Extract the (X, Y) coordinate from the center of the cell holding the provided text.  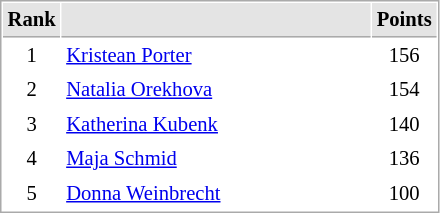
136 (404, 158)
Points (404, 20)
2 (32, 90)
Donna Weinbrecht (216, 194)
1 (32, 56)
Kristean Porter (216, 56)
3 (32, 124)
154 (404, 90)
140 (404, 124)
100 (404, 194)
Rank (32, 20)
Katherina Kubenk (216, 124)
5 (32, 194)
4 (32, 158)
Natalia Orekhova (216, 90)
Maja Schmid (216, 158)
156 (404, 56)
